Scan for the cell matching the given text and deliver its (X, Y) coordinate at center. 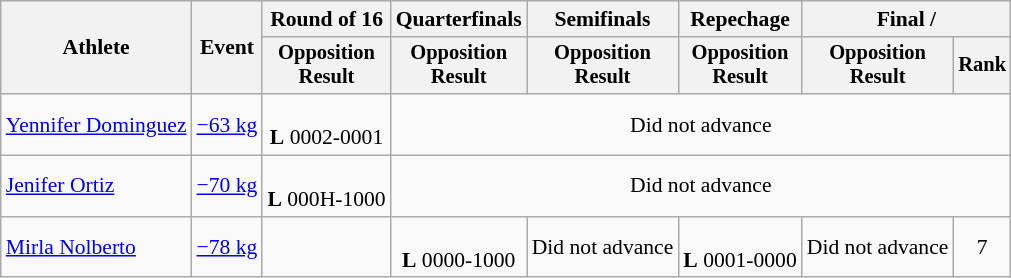
Round of 16 (326, 19)
L 000H-1000 (326, 186)
Repechage (740, 19)
Rank (982, 66)
L 0000-1000 (459, 248)
7 (982, 248)
Yennifer Dominguez (96, 124)
Event (228, 48)
Jenifer Ortiz (96, 186)
−63 kg (228, 124)
L 0001-0000 (740, 248)
−70 kg (228, 186)
Quarterfinals (459, 19)
L 0002-0001 (326, 124)
Mirla Nolberto (96, 248)
−78 kg (228, 248)
Final / (906, 19)
Athlete (96, 48)
Semifinals (603, 19)
